For the text-containing cell, return its midpoint in [X, Y] coordinate format. 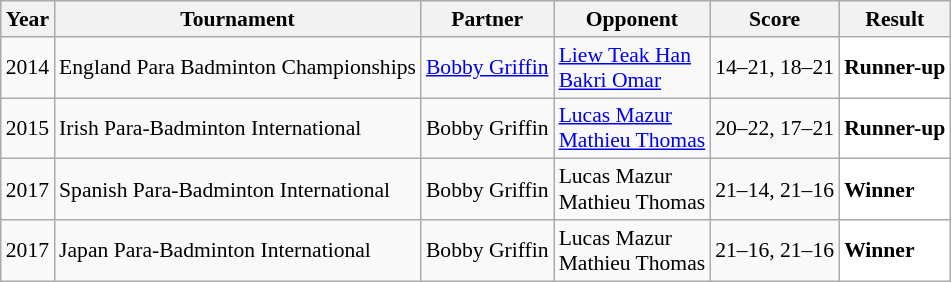
Japan Para-Badminton International [238, 250]
14–21, 18–21 [774, 68]
21–14, 21–16 [774, 190]
20–22, 17–21 [774, 128]
21–16, 21–16 [774, 250]
Tournament [238, 19]
Score [774, 19]
Spanish Para-Badminton International [238, 190]
2014 [28, 68]
Liew Teak Han Bakri Omar [632, 68]
Irish Para-Badminton International [238, 128]
Result [894, 19]
England Para Badminton Championships [238, 68]
Opponent [632, 19]
Year [28, 19]
Partner [488, 19]
2015 [28, 128]
